Output the [X, Y] coordinate of the center of the cell containing the given text.  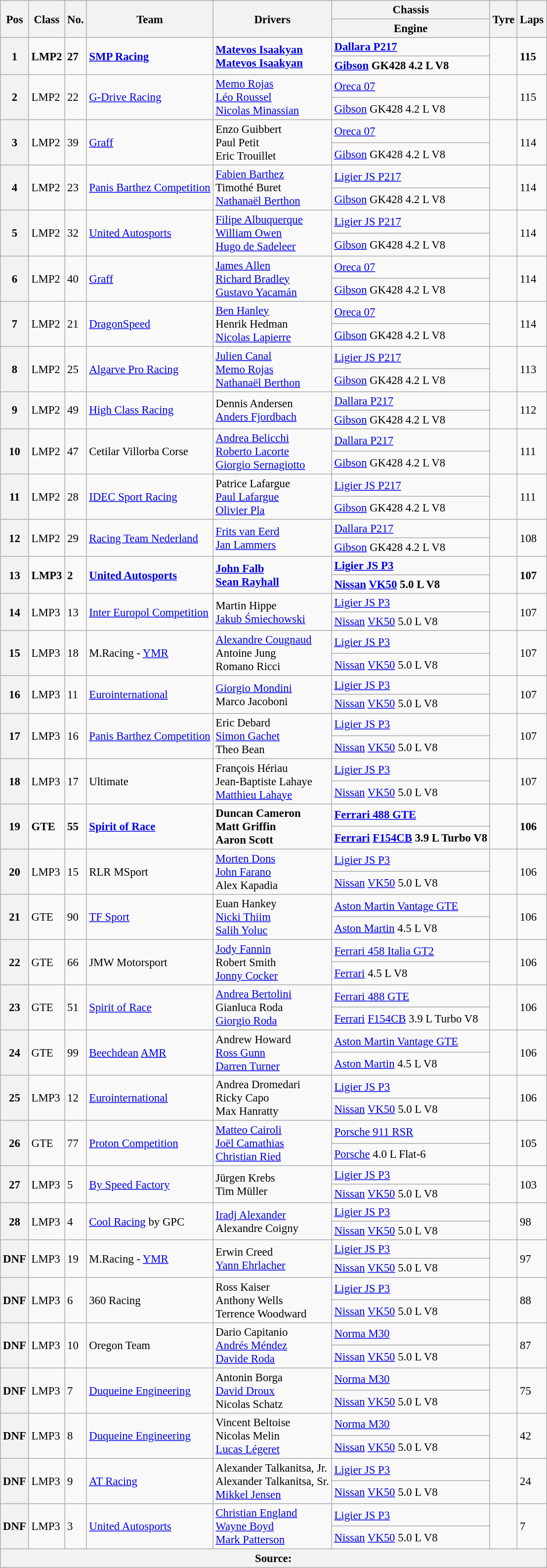
Cool Racing by GPC [150, 1222]
Duncan Cameron Matt Griffin Aaron Scott [272, 826]
113 [532, 369]
98 [532, 1222]
Matteo Cairoli Joël Camathias Christian Ried [272, 1144]
JMW Motorsport [150, 962]
Iradj Alexander Alexandre Coigny [272, 1222]
By Speed Factory [150, 1184]
Chassis [411, 10]
Oregon Team [150, 1345]
88 [532, 1300]
TF Sport [150, 917]
29 [76, 538]
77 [76, 1144]
42 [532, 1436]
Beechdean AMR [150, 1053]
James Allen Richard Bradley Gustavo Yacamán [272, 279]
Ultimate [150, 781]
99 [76, 1053]
François Hériau Jean-Baptiste Lahaye Matthieu Lahaye [272, 781]
1 [15, 56]
Engine [411, 29]
Ferrari 4.5 L V8 [411, 974]
AT Racing [150, 1481]
SMP Racing [150, 56]
Tyre [503, 19]
Andrew Howard Ross Gunn Darren Turner [272, 1053]
No. [76, 19]
87 [532, 1345]
Proton Competition [150, 1144]
Algarve Pro Racing [150, 369]
Pos [15, 19]
Source: [274, 1558]
55 [76, 826]
20 [15, 872]
Inter Europol Competition [150, 612]
66 [76, 962]
Dario Capitanio Andrés Méndez Davide Roda [272, 1345]
John Falb Sean Rayhall [272, 575]
High Class Racing [150, 410]
Cetilar Villorba Corse [150, 452]
75 [532, 1391]
Ferrari 458 Italia GT2 [411, 951]
Team [150, 19]
Eric Debard Simon Gachet Theo Bean [272, 736]
49 [76, 410]
Class [46, 19]
Morten Dons John Farano Alex Kapadia [272, 872]
Porsche 4.0 L Flat-6 [411, 1154]
G-Drive Racing [150, 97]
360 Racing [150, 1300]
Matevos Isaakyan Matevos Isaakyan [272, 56]
105 [532, 1144]
Euan Hankey Nicki Thiim Salih Yoluc [272, 917]
Laps [532, 19]
Racing Team Nederland [150, 538]
Porsche 911 RSR [411, 1132]
97 [532, 1259]
26 [15, 1144]
Drivers [272, 19]
Andrea Dromedari Ricky Capo Max Hanratty [272, 1098]
51 [76, 1008]
Dennis Andersen Anders Fjordbach [272, 410]
112 [532, 410]
Alexander Talkanitsa, Jr. Alexander Talkanitsa, Sr. Mikkel Jensen [272, 1481]
Vincent Beltoise Nicolas Melin Lucas Légeret [272, 1436]
Fabien Barthez Timothé Buret Nathanaël Berthon [272, 188]
Enzo Guibbert Paul Petit Eric Trouillet [272, 143]
Memo Rojas Léo Roussel Nicolas Minassian [272, 97]
Ben Hanley Henrik Hedman Nicolas Lapierre [272, 324]
IDEC Sport Racing [150, 497]
Julien Canal Memo Rojas Nathanaël Berthon [272, 369]
Jürgen Krebs Tim Müller [272, 1184]
DragonSpeed [150, 324]
Giorgio Mondini Marco Jacoboni [272, 695]
Patrice Lafargue Paul Lafargue Olivier Pla [272, 497]
47 [76, 452]
Andrea Bertolini Gianluca Roda Giorgio Roda [272, 1008]
Erwin Creed Yann Ehrlacher [272, 1259]
Alexandre Cougnaud Antoine Jung Romano Ricci [272, 653]
RLR MSport [150, 872]
Frits van Eerd Jan Lammers [272, 538]
Andrea Belicchi Roberto Lacorte Giorgio Sernagiotto [272, 452]
90 [76, 917]
108 [532, 538]
40 [76, 279]
Christian England Wayne Boyd Mark Patterson [272, 1526]
Jody Fannin Robert Smith Jonny Cocker [272, 962]
32 [76, 233]
Antonin Borga David Droux Nicolas Schatz [272, 1391]
103 [532, 1184]
39 [76, 143]
Martin Hippe Jakub Śmiechowski [272, 612]
Ross Kaiser Anthony Wells Terrence Woodward [272, 1300]
14 [15, 612]
Filipe Albuquerque William Owen Hugo de Sadeleer [272, 233]
